Find where the given text appears and provide that cell's center as [x, y] coordinate. 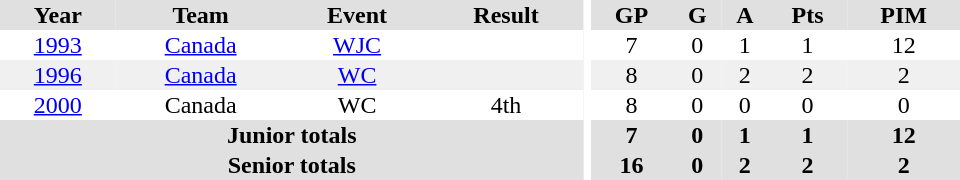
Event [358, 15]
A [745, 15]
Result [506, 15]
4th [506, 105]
PIM [904, 15]
Senior totals [292, 165]
Year [58, 15]
16 [631, 165]
2000 [58, 105]
G [698, 15]
Team [201, 15]
1993 [58, 45]
Pts [808, 15]
Junior totals [292, 135]
GP [631, 15]
WJC [358, 45]
1996 [58, 75]
